From the cell containing the given text, extract its center point as [x, y] coordinate. 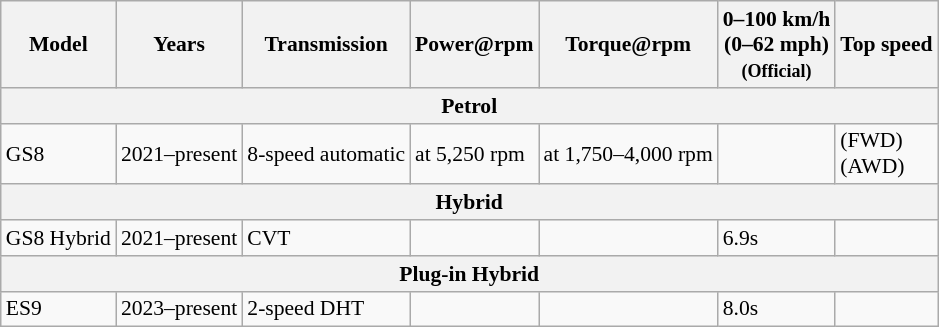
8-speed automatic [326, 154]
Torque@rpm [628, 44]
Hybrid [470, 203]
GS8 Hybrid [58, 238]
Transmission [326, 44]
0–100 km/h(0–62 mph)(Official) [776, 44]
Top speed [886, 44]
CVT [326, 238]
GS8 [58, 154]
at 5,250 rpm [474, 154]
2023–present [179, 309]
8.0s [776, 309]
Power@rpm [474, 44]
ES9 [58, 309]
at 1,750–4,000 rpm [628, 154]
Model [58, 44]
2-speed DHT [326, 309]
(FWD) (AWD) [886, 154]
Years [179, 44]
6.9s [776, 238]
Petrol [470, 106]
Plug-in Hybrid [470, 274]
